Scan for the cell matching the given text and deliver its (X, Y) coordinate at center. 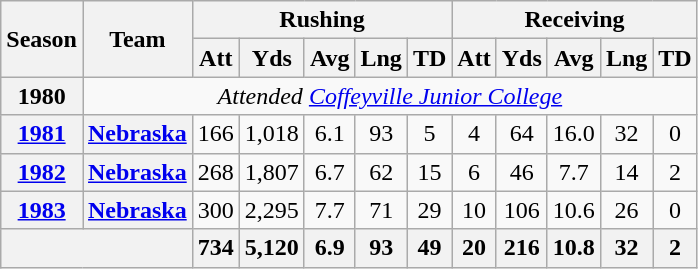
29 (429, 210)
4 (474, 134)
1983 (42, 210)
734 (216, 248)
6 (474, 172)
Receiving (574, 20)
216 (522, 248)
Rushing (322, 20)
Team (137, 39)
16.0 (574, 134)
64 (522, 134)
2,295 (272, 210)
268 (216, 172)
Attended Coffeyville Junior College (390, 96)
10.8 (574, 248)
20 (474, 248)
6.1 (330, 134)
6.7 (330, 172)
106 (522, 210)
Season (42, 39)
15 (429, 172)
14 (626, 172)
6.9 (330, 248)
46 (522, 172)
5 (429, 134)
1,807 (272, 172)
49 (429, 248)
10 (474, 210)
300 (216, 210)
1980 (42, 96)
71 (381, 210)
10.6 (574, 210)
1982 (42, 172)
62 (381, 172)
1,018 (272, 134)
1981 (42, 134)
166 (216, 134)
26 (626, 210)
5,120 (272, 248)
